Capture the cell that displays the provided text and extract its [X, Y] central coordinate. 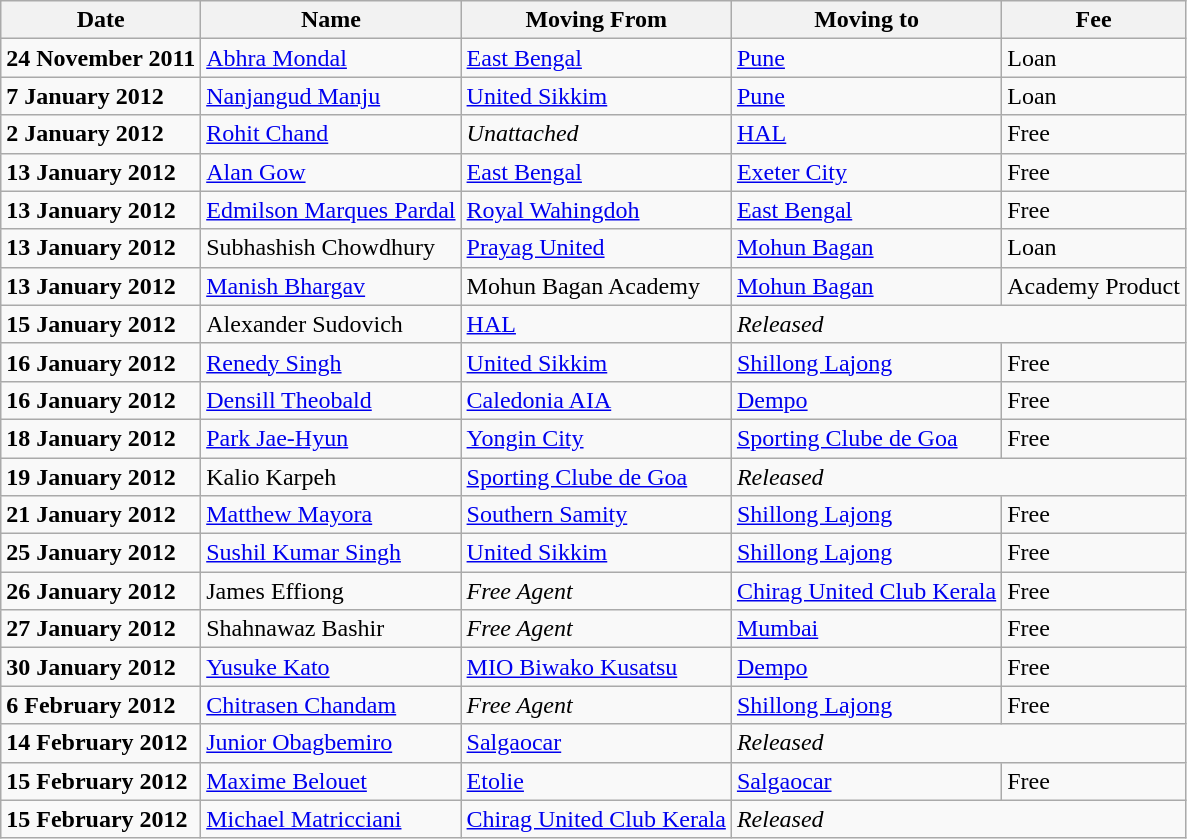
Shahnawaz Bashir [331, 629]
Abhra Mondal [331, 58]
14 February 2012 [101, 743]
15 January 2012 [101, 324]
Manish Bhargav [331, 286]
Maxime Belouet [331, 781]
Nanjangud Manju [331, 96]
Unattached [596, 134]
Densill Theobald [331, 400]
Moving From [596, 20]
2 January 2012 [101, 134]
Date [101, 20]
26 January 2012 [101, 591]
27 January 2012 [101, 629]
Renedy Singh [331, 362]
Mohun Bagan Academy [596, 286]
Alexander Sudovich [331, 324]
Royal Wahingdoh [596, 210]
Alan Gow [331, 172]
7 January 2012 [101, 96]
Caledonia AIA [596, 400]
Rohit Chand [331, 134]
24 November 2011 [101, 58]
Exeter City [866, 172]
Park Jae-Hyun [331, 438]
18 January 2012 [101, 438]
19 January 2012 [101, 477]
Junior Obagbemiro [331, 743]
Southern Samity [596, 515]
30 January 2012 [101, 667]
Subhashish Chowdhury [331, 248]
Yusuke Kato [331, 667]
Michael Matricciani [331, 819]
6 February 2012 [101, 705]
MIO Biwako Kusatsu [596, 667]
Matthew Mayora [331, 515]
Fee [1094, 20]
Edmilson Marques Pardal [331, 210]
Sushil Kumar Singh [331, 553]
Etolie [596, 781]
Moving to [866, 20]
Name [331, 20]
Chitrasen Chandam [331, 705]
25 January 2012 [101, 553]
James Effiong [331, 591]
Prayag United [596, 248]
Kalio Karpeh [331, 477]
Academy Product [1094, 286]
Mumbai [866, 629]
Yongin City [596, 438]
21 January 2012 [101, 515]
